Extract the [x, y] coordinate from the center of the cell holding the provided text.  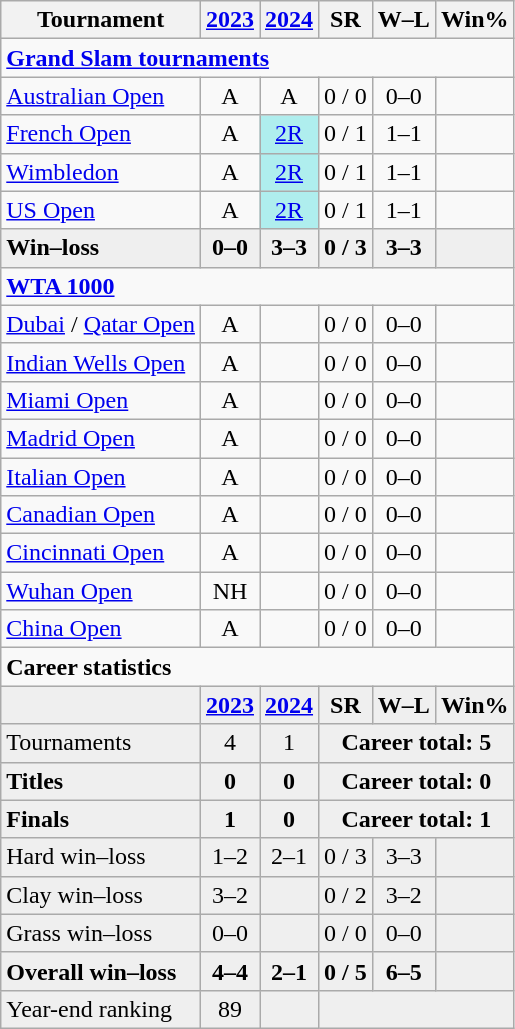
Italian Open [101, 477]
Overall win–loss [101, 971]
China Open [101, 629]
US Open [101, 210]
Finals [101, 819]
Career total: 5 [416, 743]
Grass win–loss [101, 933]
6–5 [404, 971]
Hard win–loss [101, 857]
Wimbledon [101, 172]
French Open [101, 134]
Year-end ranking [101, 1009]
Tournaments [101, 743]
0 / 2 [346, 895]
Career statistics [258, 667]
NH [230, 591]
1–2 [230, 857]
0 / 5 [346, 971]
Clay win–loss [101, 895]
Titles [101, 781]
Grand Slam tournaments [258, 58]
Tournament [101, 20]
Win–loss [101, 248]
Madrid Open [101, 438]
Career total: 0 [416, 781]
4 [230, 743]
Career total: 1 [416, 819]
Cincinnati Open [101, 553]
Dubai / Qatar Open [101, 324]
Australian Open [101, 96]
Wuhan Open [101, 591]
Miami Open [101, 400]
89 [230, 1009]
Indian Wells Open [101, 362]
Canadian Open [101, 515]
WTA 1000 [258, 286]
4–4 [230, 971]
